Return (x, y) of the center of cell containing provided text 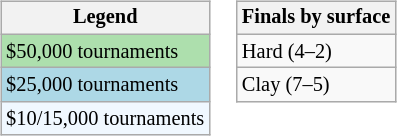
Finals by surface (316, 18)
Clay (7–5) (316, 85)
Hard (4–2) (316, 51)
$25,000 tournaments (105, 85)
$10/15,000 tournaments (105, 119)
$50,000 tournaments (105, 51)
Legend (105, 18)
